Identify which cell holds the provided text, then report its (X, Y) central coordinate. 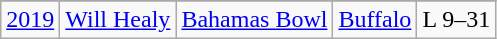
2019 (30, 20)
L 9–31 (456, 20)
Buffalo (375, 20)
Bahamas Bowl (254, 20)
Will Healy (118, 20)
